For the text-containing cell, return its midpoint in (x, y) coordinate format. 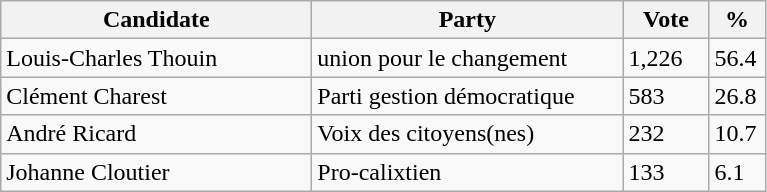
1,226 (666, 58)
Candidate (156, 20)
6.1 (737, 172)
union pour le changement (468, 58)
Clément Charest (156, 96)
André Ricard (156, 134)
26.8 (737, 96)
10.7 (737, 134)
% (737, 20)
Voix des citoyens(nes) (468, 134)
133 (666, 172)
Parti gestion démocratique (468, 96)
Johanne Cloutier (156, 172)
Vote (666, 20)
Party (468, 20)
232 (666, 134)
Pro-calixtien (468, 172)
Louis-Charles Thouin (156, 58)
583 (666, 96)
56.4 (737, 58)
